Provide the (X, Y) coordinate of the cell's center where the given text is located.  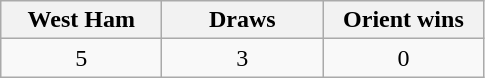
Draws (242, 20)
5 (82, 58)
West Ham (82, 20)
0 (404, 58)
Orient wins (404, 20)
3 (242, 58)
